Extract the [x, y] coordinate from the center of the cell holding the provided text.  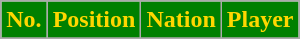
Player [260, 20]
No. [24, 20]
Position [94, 20]
Nation [181, 20]
